Return the (X, Y) coordinate for the center point of the cell that contains the specified text.  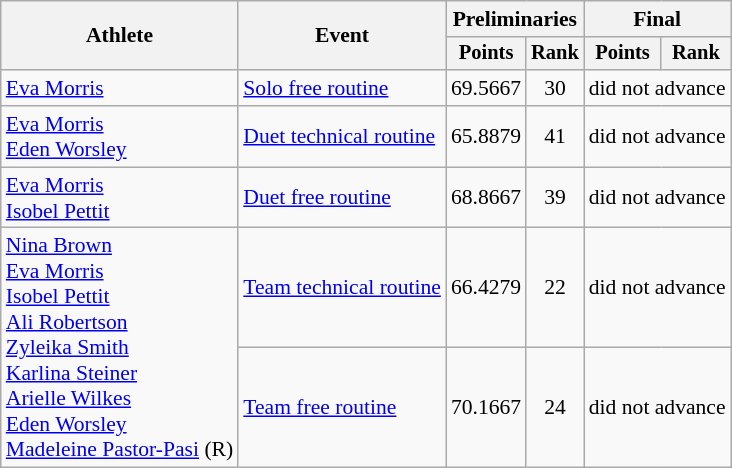
69.5667 (486, 88)
Team technical routine (342, 288)
Solo free routine (342, 88)
Athlete (120, 36)
Team free routine (342, 408)
66.4279 (486, 288)
22 (555, 288)
Duet free routine (342, 198)
Eva Morris (120, 88)
Preliminaries (515, 19)
65.8879 (486, 136)
41 (555, 136)
24 (555, 408)
Duet technical routine (342, 136)
Final (658, 19)
30 (555, 88)
Nina BrownEva MorrisIsobel PettitAli RobertsonZyleika SmithKarlina SteinerArielle WilkesEden WorsleyMadeleine Pastor-Pasi (R) (120, 348)
68.8667 (486, 198)
Eva MorrisEden Worsley (120, 136)
Event (342, 36)
70.1667 (486, 408)
39 (555, 198)
Eva MorrisIsobel Pettit (120, 198)
